Find where the given text appears and provide that cell's center as [X, Y] coordinate. 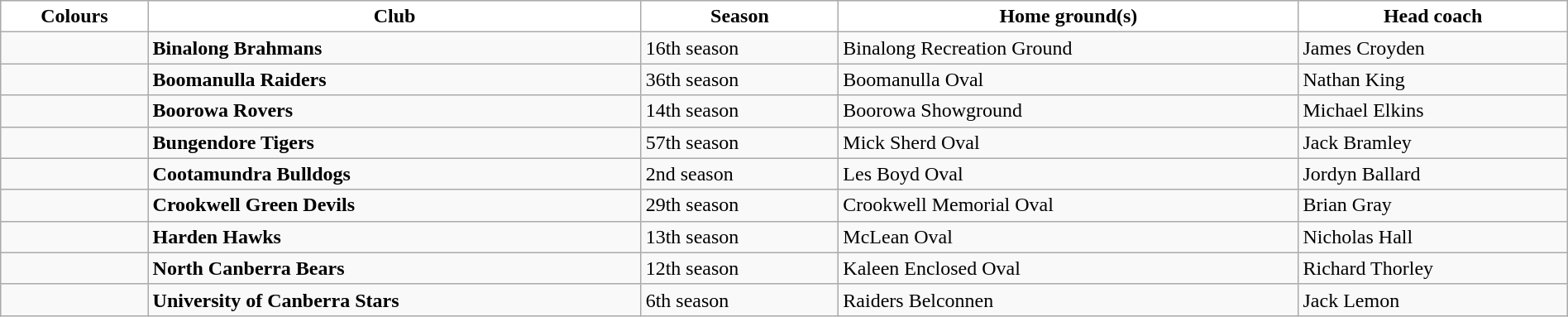
Boomanulla Oval [1068, 79]
6th season [739, 300]
Crookwell Green Devils [394, 205]
Mick Sherd Oval [1068, 142]
Boorowa Rovers [394, 111]
Home ground(s) [1068, 17]
Crookwell Memorial Oval [1068, 205]
13th season [739, 237]
Nathan King [1432, 79]
Jordyn Ballard [1432, 174]
Raiders Belconnen [1068, 300]
Season [739, 17]
Jack Lemon [1432, 300]
57th season [739, 142]
Kaleen Enclosed Oval [1068, 268]
Nicholas Hall [1432, 237]
14th season [739, 111]
16th season [739, 48]
2nd season [739, 174]
Colours [74, 17]
James Croyden [1432, 48]
29th season [739, 205]
Les Boyd Oval [1068, 174]
Jack Bramley [1432, 142]
Boorowa Showground [1068, 111]
Brian Gray [1432, 205]
Boomanulla Raiders [394, 79]
Bungendore Tigers [394, 142]
Richard Thorley [1432, 268]
McLean Oval [1068, 237]
36th season [739, 79]
Harden Hawks [394, 237]
Head coach [1432, 17]
Cootamundra Bulldogs [394, 174]
Binalong Brahmans [394, 48]
Michael Elkins [1432, 111]
12th season [739, 268]
Binalong Recreation Ground [1068, 48]
University of Canberra Stars [394, 300]
Club [394, 17]
North Canberra Bears [394, 268]
